Find where the given text appears and provide that cell's center as [X, Y] coordinate. 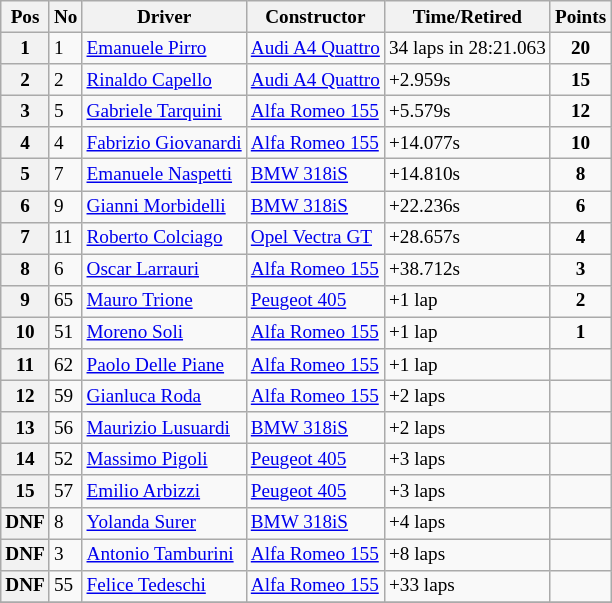
Roberto Colciago [164, 238]
14 [26, 460]
Time/Retired [467, 17]
Emilio Arbizzi [164, 491]
+22.236s [467, 206]
13 [26, 428]
Antonio Tamburini [164, 554]
65 [66, 301]
Yolanda Surer [164, 523]
Mauro Trione [164, 301]
Emanuele Pirro [164, 48]
+4 laps [467, 523]
+14.077s [467, 143]
Pos [26, 17]
Gianni Morbidelli [164, 206]
Emanuele Naspetti [164, 175]
Oscar Larrauri [164, 270]
Paolo Delle Piane [164, 365]
Gabriele Tarquini [164, 111]
Points [580, 17]
Opel Vectra GT [315, 238]
Moreno Soli [164, 333]
+28.657s [467, 238]
51 [66, 333]
+2.959s [467, 80]
+14.810s [467, 175]
Gianluca Roda [164, 396]
56 [66, 428]
Fabrizio Giovanardi [164, 143]
20 [580, 48]
Constructor [315, 17]
59 [66, 396]
+8 laps [467, 554]
Felice Tedeschi [164, 586]
Maurizio Lusuardi [164, 428]
55 [66, 586]
57 [66, 491]
+33 laps [467, 586]
Massimo Pigoli [164, 460]
34 laps in 28:21.063 [467, 48]
52 [66, 460]
62 [66, 365]
Driver [164, 17]
+5.579s [467, 111]
Rinaldo Capello [164, 80]
+38.712s [467, 270]
No [66, 17]
